Identify which cell holds the provided text, then report its (x, y) central coordinate. 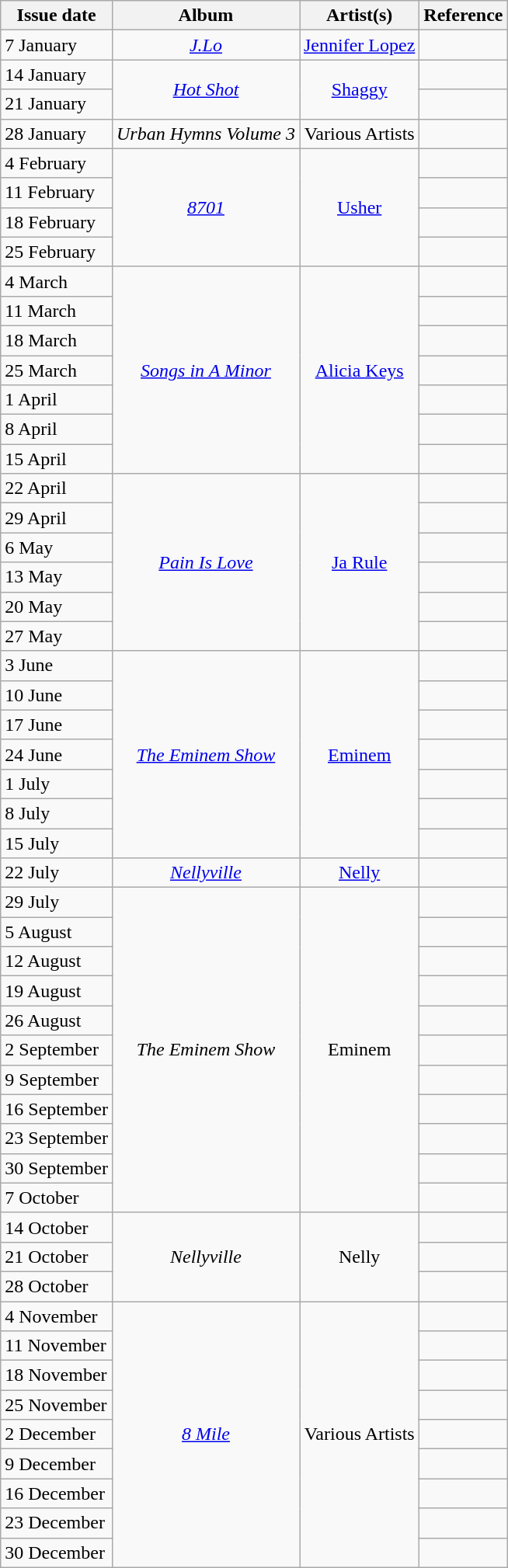
26 August (57, 1020)
Usher (360, 207)
7 January (57, 45)
30 December (57, 1552)
19 August (57, 991)
Shaggy (360, 89)
Hot Shot (205, 89)
25 November (57, 1405)
Artist(s) (360, 16)
11 March (57, 311)
30 September (57, 1168)
22 July (57, 873)
Ja Rule (360, 562)
27 May (57, 636)
Reference (463, 16)
29 April (57, 518)
15 April (57, 459)
16 September (57, 1109)
16 December (57, 1493)
1 July (57, 784)
11 February (57, 193)
20 May (57, 607)
Songs in A Minor (205, 370)
6 May (57, 548)
4 February (57, 163)
23 December (57, 1523)
5 August (57, 932)
Pain Is Love (205, 562)
25 March (57, 370)
24 June (57, 754)
25 February (57, 252)
9 September (57, 1080)
4 November (57, 1316)
12 August (57, 961)
3 June (57, 666)
21 January (57, 104)
21 October (57, 1257)
18 February (57, 222)
8 July (57, 813)
28 January (57, 134)
23 September (57, 1139)
17 June (57, 725)
22 April (57, 488)
15 July (57, 843)
2 September (57, 1050)
14 January (57, 75)
1 April (57, 400)
29 July (57, 902)
8 Mile (205, 1435)
18 November (57, 1375)
13 May (57, 577)
8701 (205, 207)
Alicia Keys (360, 370)
28 October (57, 1286)
10 June (57, 695)
7 October (57, 1198)
Urban Hymns Volume 3 (205, 134)
8 April (57, 429)
11 November (57, 1346)
Album (205, 16)
18 March (57, 340)
Jennifer Lopez (360, 45)
4 March (57, 281)
2 December (57, 1434)
14 October (57, 1227)
Issue date (57, 16)
J.Lo (205, 45)
9 December (57, 1464)
